Output the [X, Y] coordinate of the center of the cell containing the given text.  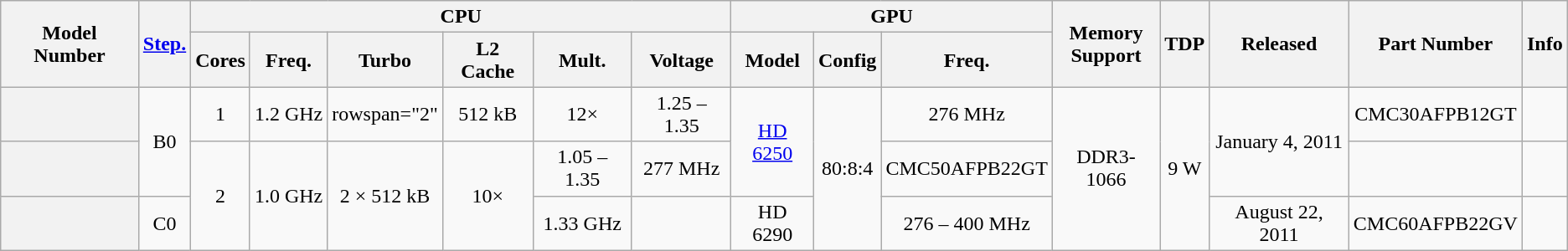
2 × 512 kB [385, 196]
Voltage [681, 60]
Turbo [385, 60]
276 MHz [967, 114]
C0 [164, 223]
L2 Cache [487, 60]
1.05 – 1.35 [582, 169]
CMC30AFPB12GT [1436, 114]
Cores [221, 60]
9 W [1184, 169]
2 [221, 196]
1.25 – 1.35 [681, 114]
277 MHz [681, 169]
HD 6250 [772, 141]
Step. [164, 44]
Mult. [582, 60]
B0 [164, 141]
TDP [1184, 44]
January 4, 2011 [1280, 141]
1.0 GHz [288, 196]
Released [1280, 44]
10× [487, 196]
GPU [892, 17]
Config [847, 60]
Info [1545, 44]
HD 6290 [772, 223]
CMC50AFPB22GT [967, 169]
1 [221, 114]
12× [582, 114]
August 22, 2011 [1280, 223]
CMC60AFPB22GV [1436, 223]
DDR3-1066 [1106, 169]
rowspan="2" [385, 114]
1.33 GHz [582, 223]
80:8:4 [847, 169]
276 – 400 MHz [967, 223]
1.2 GHz [288, 114]
MemorySupport [1106, 44]
Part Number [1436, 44]
Model [772, 60]
CPU [461, 17]
512 kB [487, 114]
Model Number [70, 44]
